Locate the cell with the specified text and output its (X, Y) center coordinate. 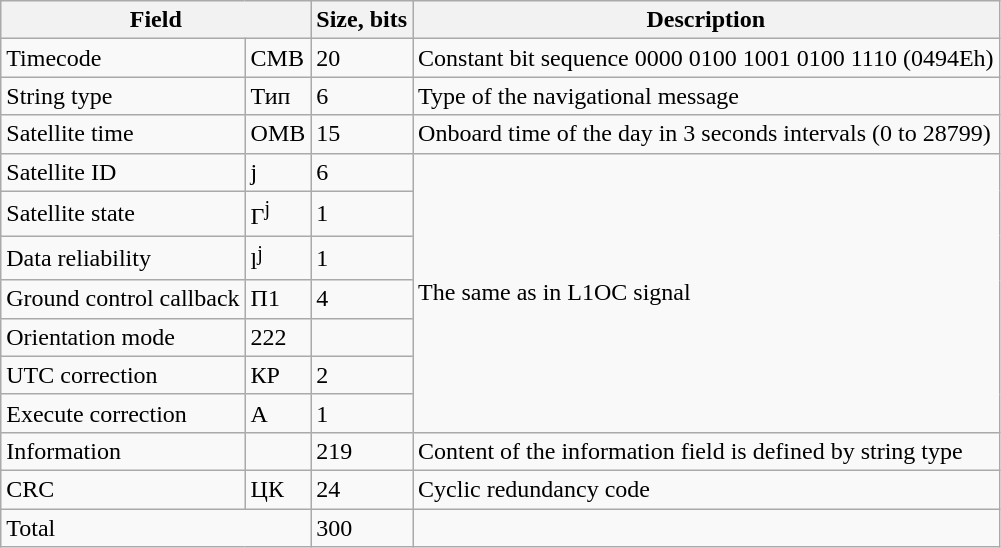
CRC (123, 489)
Satellite time (123, 134)
lj (278, 258)
Cyclic redundancy code (706, 489)
Satellite state (123, 214)
4 (362, 299)
Orientation mode (123, 337)
Timecode (123, 58)
Execute correction (123, 413)
КР (278, 375)
24 (362, 489)
А (278, 413)
20 (362, 58)
Information (123, 451)
2 (362, 375)
Constant bit sequence 0000 0100 1001 0100 1110 (0494Eh) (706, 58)
СМВ (278, 58)
String type (123, 96)
222 (278, 337)
Ground control callback (123, 299)
j (278, 172)
15 (362, 134)
Тип (278, 96)
Content of the information field is defined by string type (706, 451)
Data reliability (123, 258)
300 (362, 528)
219 (362, 451)
Type of the navigational message (706, 96)
Гj (278, 214)
Field (156, 20)
ЦК (278, 489)
Description (706, 20)
Size, bits (362, 20)
П1 (278, 299)
The same as in L1OC signal (706, 292)
Onboard time of the day in 3 seconds intervals (0 to 28799) (706, 134)
UTC correction (123, 375)
Total (156, 528)
ОМВ (278, 134)
Satellite ID (123, 172)
